Locate the cell with the specified text and output its (x, y) center coordinate. 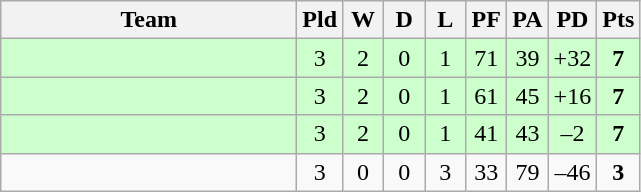
39 (528, 58)
+32 (572, 58)
D (404, 20)
Pts (618, 20)
79 (528, 172)
W (364, 20)
61 (486, 96)
L (446, 20)
PD (572, 20)
71 (486, 58)
–46 (572, 172)
PA (528, 20)
–2 (572, 134)
Team (149, 20)
+16 (572, 96)
Pld (320, 20)
33 (486, 172)
45 (528, 96)
41 (486, 134)
PF (486, 20)
43 (528, 134)
